For the text-containing cell, return its midpoint in [x, y] coordinate format. 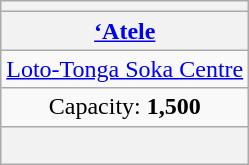
Capacity: 1,500 [125, 107]
‘Atele [125, 31]
Loto-Tonga Soka Centre [125, 69]
